For the text-containing cell, return its midpoint in (X, Y) coordinate format. 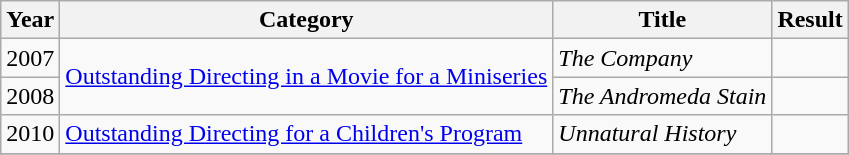
The Andromeda Stain (662, 96)
Year (30, 20)
Result (810, 20)
Unnatural History (662, 134)
Outstanding Directing for a Children's Program (306, 134)
2010 (30, 134)
Title (662, 20)
Category (306, 20)
Outstanding Directing in a Movie for a Miniseries (306, 77)
2007 (30, 58)
The Company (662, 58)
2008 (30, 96)
